For the text-containing cell, return its midpoint in [x, y] coordinate format. 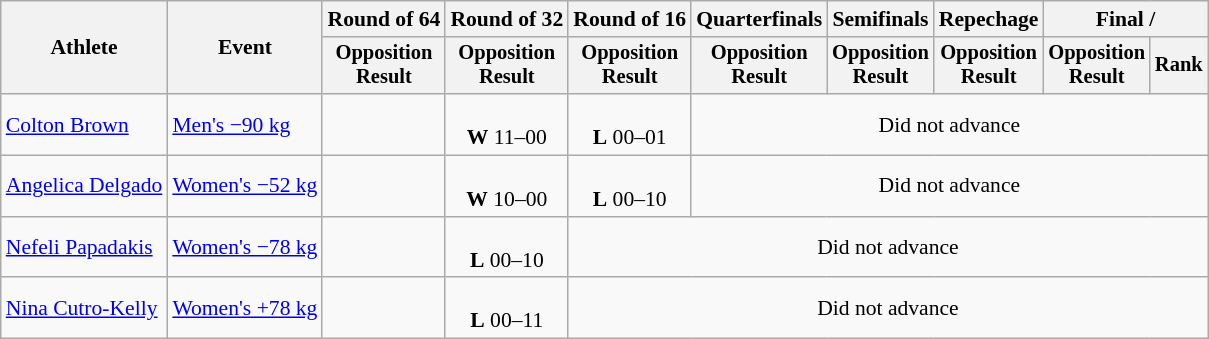
Semifinals [880, 19]
Nina Cutro-Kelly [84, 308]
Women's +78 kg [244, 308]
Women's −78 kg [244, 248]
Rank [1179, 66]
W 10–00 [506, 186]
Quarterfinals [759, 19]
Women's −52 kg [244, 186]
Angelica Delgado [84, 186]
Nefeli Papadakis [84, 248]
Round of 16 [630, 19]
Event [244, 48]
Repechage [989, 19]
Round of 32 [506, 19]
Final / [1125, 19]
Athlete [84, 48]
W 11–00 [506, 124]
L 00–11 [506, 308]
Colton Brown [84, 124]
Men's −90 kg [244, 124]
Round of 64 [384, 19]
L 00–01 [630, 124]
